Pinpoint the cell where the given text exists, returning its (X, Y) midpoint coordinate. 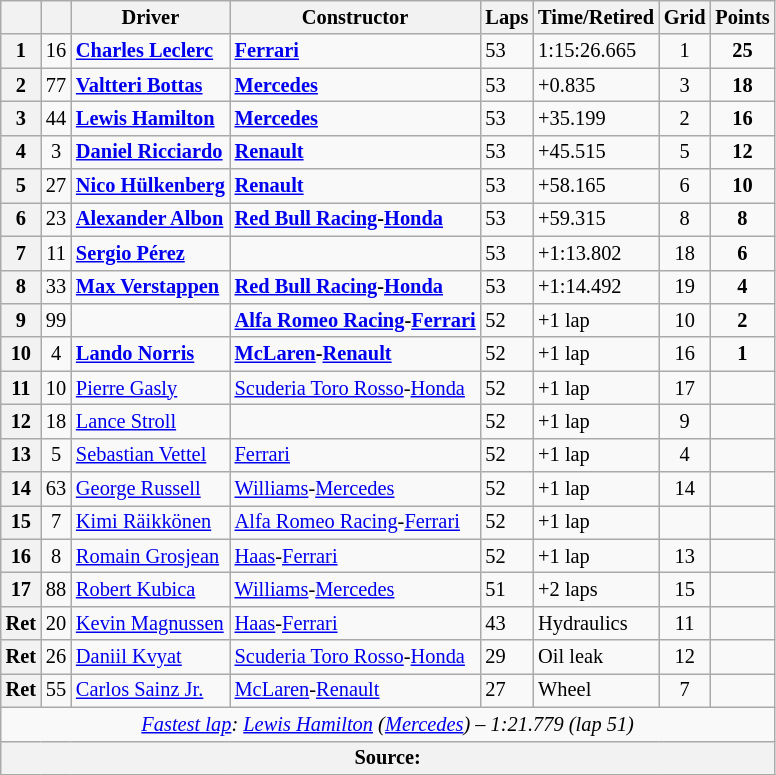
1:15:26.665 (596, 51)
Nico Hülkenberg (150, 186)
Hydraulics (596, 623)
+58.165 (596, 186)
Wheel (596, 690)
Lando Norris (150, 354)
63 (56, 489)
Kevin Magnussen (150, 623)
77 (56, 85)
Max Verstappen (150, 287)
+45.515 (596, 152)
Source: (388, 758)
Lewis Hamilton (150, 118)
Fastest lap: Lewis Hamilton (Mercedes) – 1:21.779 (lap 51) (388, 724)
23 (56, 219)
+35.199 (596, 118)
George Russell (150, 489)
Daniel Ricciardo (150, 152)
Alexander Albon (150, 219)
Points (742, 17)
Romain Grosjean (150, 556)
Lance Stroll (150, 421)
51 (508, 589)
25 (742, 51)
Daniil Kvyat (150, 657)
26 (56, 657)
99 (56, 320)
Laps (508, 17)
+2 laps (596, 589)
Oil leak (596, 657)
44 (56, 118)
Robert Kubica (150, 589)
Sebastian Vettel (150, 455)
Charles Leclerc (150, 51)
+1:14.492 (596, 287)
Sergio Pérez (150, 253)
+0.835 (596, 85)
+59.315 (596, 219)
Grid (685, 17)
Valtteri Bottas (150, 85)
88 (56, 589)
Driver (150, 17)
20 (56, 623)
55 (56, 690)
Carlos Sainz Jr. (150, 690)
Constructor (356, 17)
Time/Retired (596, 17)
43 (508, 623)
19 (685, 287)
29 (508, 657)
Kimi Räikkönen (150, 522)
+1:13.802 (596, 253)
Pierre Gasly (150, 388)
33 (56, 287)
